Detect which cell encompasses the target text, then output its [x, y] center coordinate. 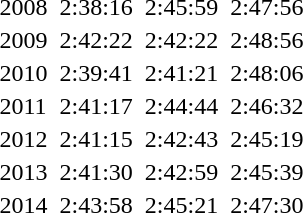
2:41:21 [181, 73]
2:41:30 [96, 172]
2:39:41 [96, 73]
2:42:59 [181, 172]
2:44:44 [181, 106]
2:42:43 [181, 139]
2:41:15 [96, 139]
2:41:17 [96, 106]
